Extract the [X, Y] coordinate from the center of the cell holding the provided text.  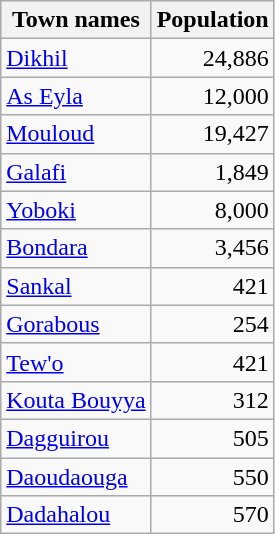
254 [212, 324]
550 [212, 477]
Yoboki [76, 210]
24,886 [212, 58]
12,000 [212, 96]
Dagguirou [76, 438]
505 [212, 438]
Gorabous [76, 324]
As Eyla [76, 96]
Bondara [76, 248]
Population [212, 20]
Mouloud [76, 134]
312 [212, 400]
Tew'o [76, 362]
3,456 [212, 248]
Dikhil [76, 58]
Kouta Bouyya [76, 400]
Dadahalou [76, 515]
8,000 [212, 210]
Daoudaouga [76, 477]
1,849 [212, 172]
Town names [76, 20]
Galafi [76, 172]
Sankal [76, 286]
19,427 [212, 134]
570 [212, 515]
